Identify which cell holds the provided text, then report its (x, y) central coordinate. 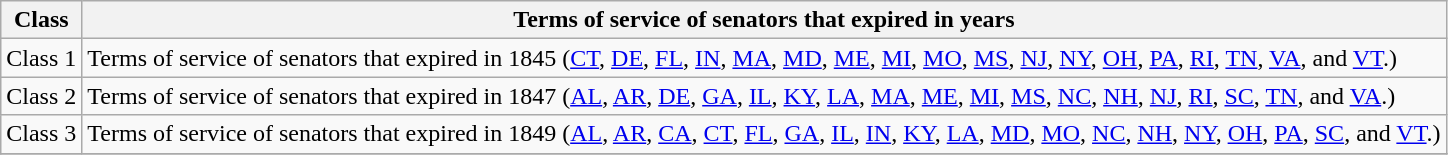
Terms of service of senators that expired in 1849 (AL, AR, CA, CT, FL, GA, IL, IN, KY, LA, MD, MO, NC, NH, NY, OH, PA, SC, and VT.) (764, 134)
Class 1 (42, 58)
Class 2 (42, 96)
Terms of service of senators that expired in years (764, 20)
Class (42, 20)
Terms of service of senators that expired in 1847 (AL, AR, DE, GA, IL, KY, LA, MA, ME, MI, MS, NC, NH, NJ, RI, SC, TN, and VA.) (764, 96)
Terms of service of senators that expired in 1845 (CT, DE, FL, IN, MA, MD, ME, MI, MO, MS, NJ, NY, OH, PA, RI, TN, VA, and VT.) (764, 58)
Class 3 (42, 134)
